Search for the cell housing the specified text and yield its (x, y) center coordinate. 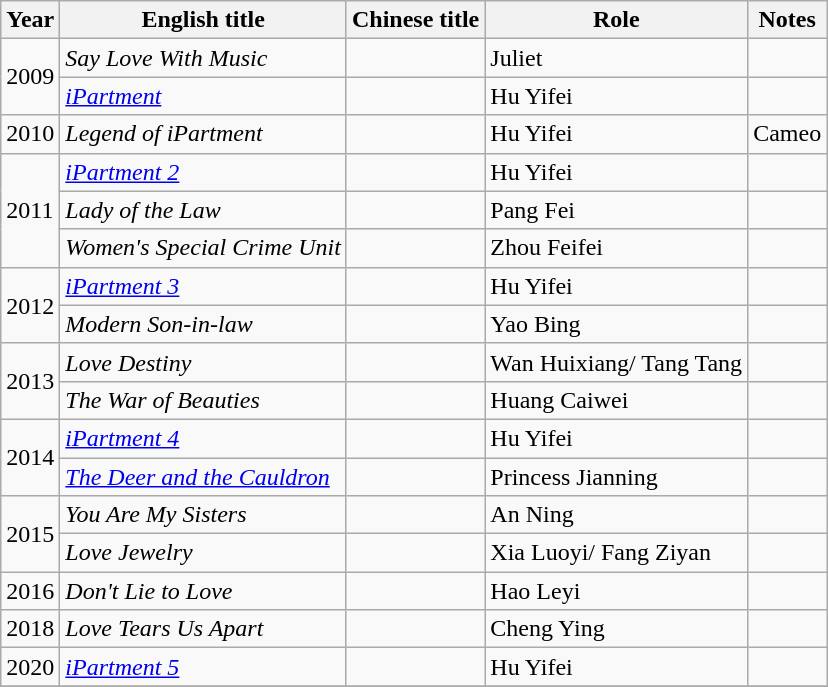
Lady of the Law (204, 210)
The Deer and the Cauldron (204, 477)
Say Love With Music (204, 58)
Xia Luoyi/ Fang Ziyan (616, 553)
iPartment 4 (204, 438)
Huang Caiwei (616, 400)
Legend of iPartment (204, 134)
English title (204, 20)
Modern Son-in-law (204, 324)
You Are My Sisters (204, 515)
iPartment 3 (204, 286)
2012 (30, 305)
An Ning (616, 515)
Love Jewelry (204, 553)
2011 (30, 210)
iPartment 2 (204, 172)
Zhou Feifei (616, 248)
Don't Lie to Love (204, 591)
Year (30, 20)
2009 (30, 77)
Cameo (788, 134)
2016 (30, 591)
Cheng Ying (616, 629)
Role (616, 20)
The War of Beauties (204, 400)
2015 (30, 534)
Love Tears Us Apart (204, 629)
2014 (30, 457)
2010 (30, 134)
Wan Huixiang/ Tang Tang (616, 362)
2018 (30, 629)
Women's Special Crime Unit (204, 248)
iPartment 5 (204, 667)
Love Destiny (204, 362)
Princess Jianning (616, 477)
iPartment (204, 96)
Notes (788, 20)
Hao Leyi (616, 591)
Juliet (616, 58)
2013 (30, 381)
Chinese title (415, 20)
Yao Bing (616, 324)
2020 (30, 667)
Pang Fei (616, 210)
